Capture the cell that displays the provided text and extract its (x, y) central coordinate. 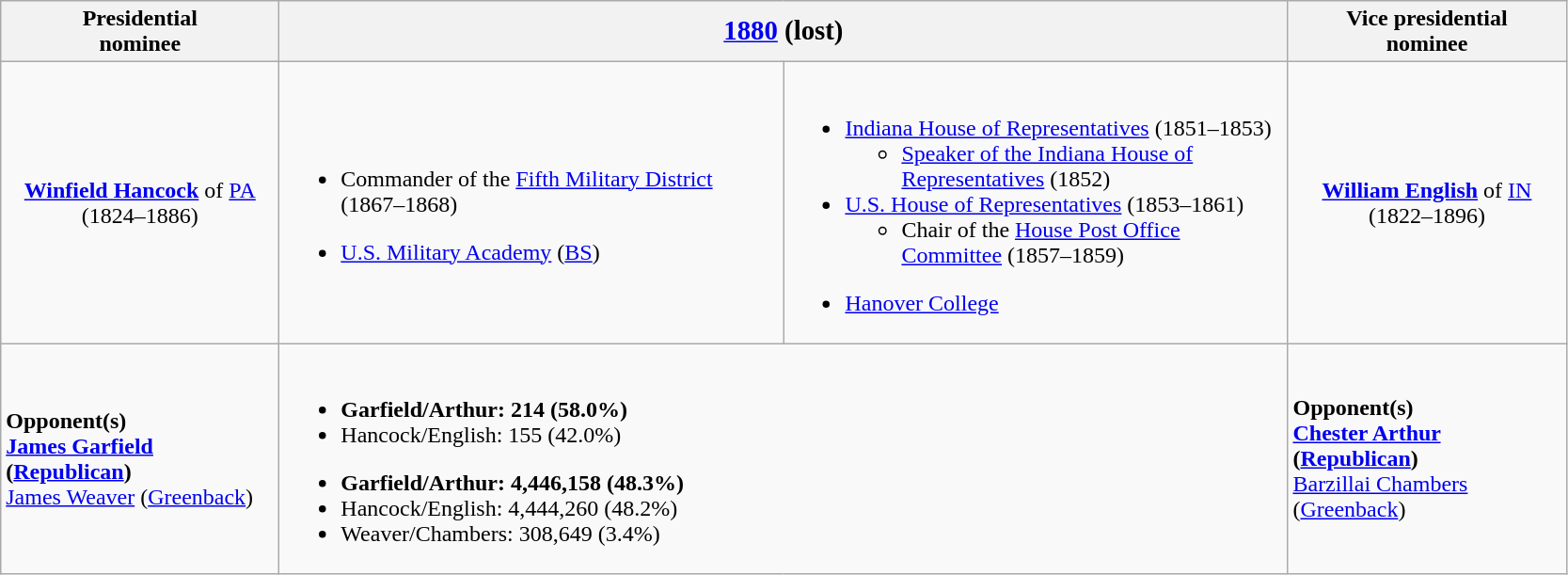
Presidentialnominee (140, 32)
Opponent(s)Chester Arthur (Republican)Barzillai Chambers (Greenback) (1427, 459)
William English of IN(1822–1896) (1427, 203)
Winfield Hancock of PA(1824–1886) (140, 203)
Opponent(s)James Garfield (Republican)James Weaver (Greenback) (140, 459)
Vice presidentialnominee (1427, 32)
Commander of the Fifth Military District (1867–1868)U.S. Military Academy (BS) (531, 203)
1880 (lost) (784, 32)
